Determine the [X, Y] coordinate at the center of the cell enclosing the given text.  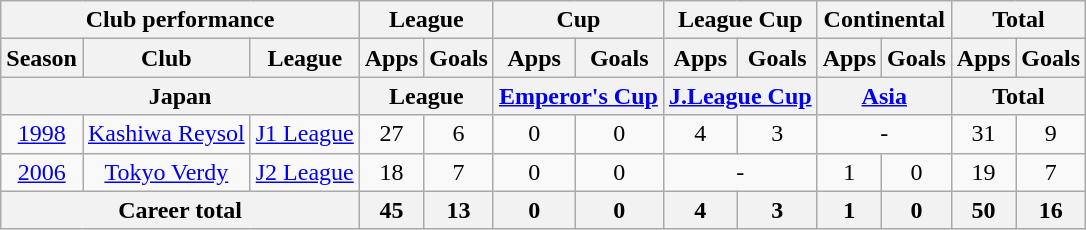
27 [391, 134]
J.League Cup [740, 96]
Career total [180, 210]
Japan [180, 96]
Kashiwa Reysol [166, 134]
Season [42, 58]
J1 League [304, 134]
31 [983, 134]
1998 [42, 134]
2006 [42, 172]
Cup [578, 20]
6 [459, 134]
Continental [884, 20]
Club [166, 58]
16 [1051, 210]
13 [459, 210]
50 [983, 210]
J2 League [304, 172]
Asia [884, 96]
19 [983, 172]
45 [391, 210]
18 [391, 172]
League Cup [740, 20]
Tokyo Verdy [166, 172]
Club performance [180, 20]
Emperor's Cup [578, 96]
9 [1051, 134]
